Output the (x, y) coordinate of the center of the cell containing the given text.  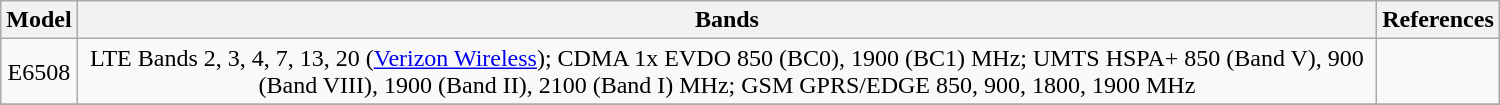
References (1438, 20)
E6508 (39, 72)
Bands (727, 20)
Model (39, 20)
